Search for the cell housing the specified text and yield its (x, y) center coordinate. 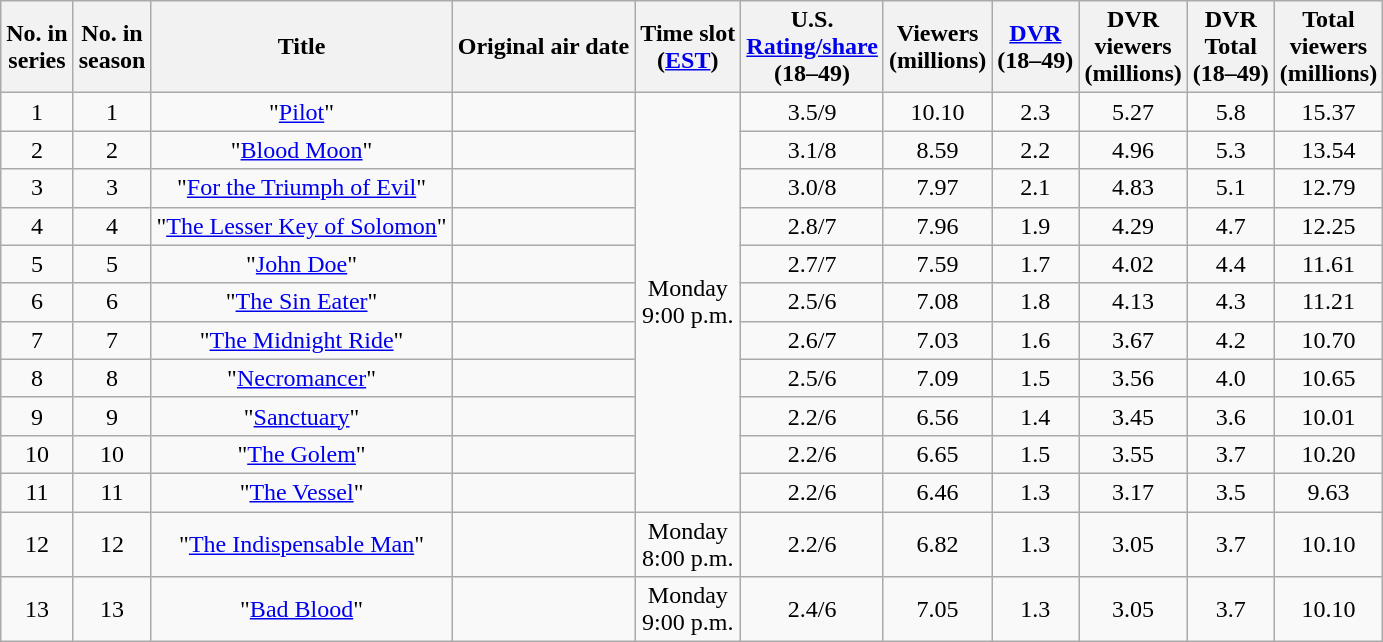
4.13 (1133, 302)
5.1 (1230, 188)
"Pilot" (302, 112)
"The Golem" (302, 454)
9.63 (1328, 492)
No. inseason (112, 47)
"Blood Moon" (302, 150)
1.8 (1036, 302)
6.56 (937, 416)
3.56 (1133, 378)
2.1 (1036, 188)
"Necromancer" (302, 378)
12.25 (1328, 226)
4.02 (1133, 264)
7.05 (937, 610)
4.29 (1133, 226)
6.46 (937, 492)
3.67 (1133, 340)
8.59 (937, 150)
4.4 (1230, 264)
"Sanctuary" (302, 416)
"John Doe" (302, 264)
"For the Triumph of Evil" (302, 188)
1.4 (1036, 416)
5.8 (1230, 112)
7.96 (937, 226)
5.3 (1230, 150)
U.S.Rating/share(18–49) (812, 47)
DVRviewers(millions) (1133, 47)
6.82 (937, 544)
1.6 (1036, 340)
4.2 (1230, 340)
3.17 (1133, 492)
13.54 (1328, 150)
11.61 (1328, 264)
12.79 (1328, 188)
2.4/6 (812, 610)
4.3 (1230, 302)
"The Indispensable Man" (302, 544)
3.6 (1230, 416)
10.70 (1328, 340)
"The Sin Eater" (302, 302)
6.65 (937, 454)
15.37 (1328, 112)
3.45 (1133, 416)
4.96 (1133, 150)
11.21 (1328, 302)
3.5 (1230, 492)
2.2 (1036, 150)
5.27 (1133, 112)
Totalviewers(millions) (1328, 47)
2.6/7 (812, 340)
Original air date (544, 47)
"The Midnight Ride" (302, 340)
7.97 (937, 188)
2.8/7 (812, 226)
2.3 (1036, 112)
4.83 (1133, 188)
7.59 (937, 264)
3.55 (1133, 454)
"Bad Blood" (302, 610)
3.5/9 (812, 112)
7.09 (937, 378)
3.0/8 (812, 188)
Viewers(millions) (937, 47)
1.7 (1036, 264)
Monday8:00 p.m. (688, 544)
7.08 (937, 302)
"The Vessel" (302, 492)
10.65 (1328, 378)
4.7 (1230, 226)
7.03 (937, 340)
10.20 (1328, 454)
"The Lesser Key of Solomon" (302, 226)
DVRTotal(18–49) (1230, 47)
No. inseries (37, 47)
2.7/7 (812, 264)
1.9 (1036, 226)
10.01 (1328, 416)
4.0 (1230, 378)
Title (302, 47)
DVR(18–49) (1036, 47)
3.1/8 (812, 150)
Time slot(EST) (688, 47)
